Provide the (X, Y) coordinate of the cell's center where the given text is located.  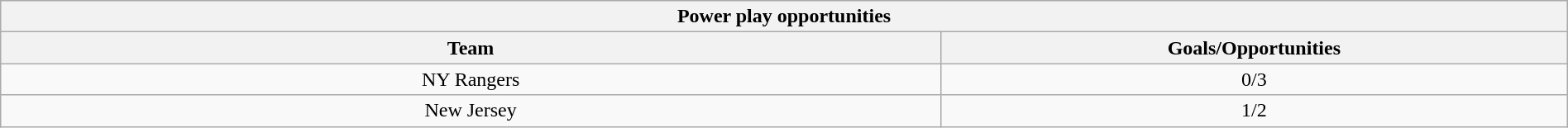
Power play opportunities (784, 17)
NY Rangers (471, 79)
New Jersey (471, 111)
Goals/Opportunities (1254, 48)
Team (471, 48)
0/3 (1254, 79)
1/2 (1254, 111)
